Identify which cell holds the provided text, then report its (x, y) central coordinate. 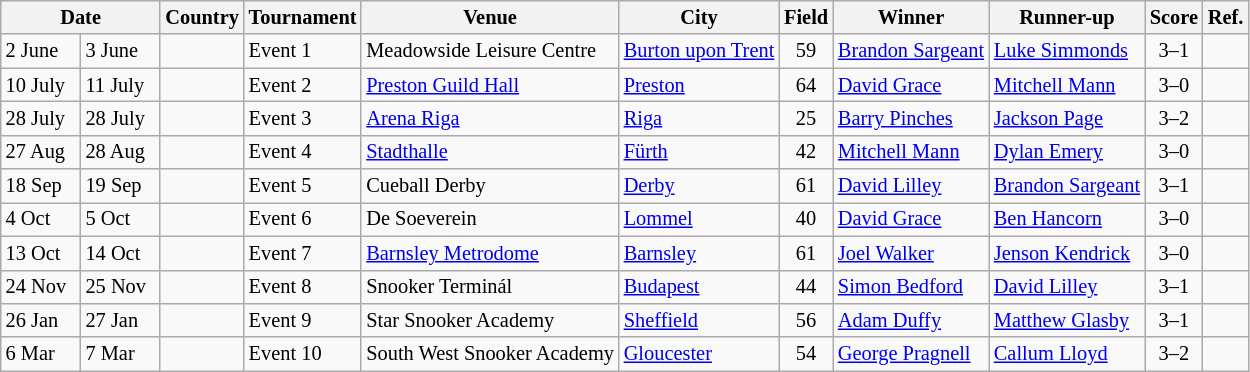
5 Oct (121, 219)
Jackson Page (1067, 118)
Meadowside Leisure Centre (490, 51)
19 Sep (121, 186)
24 Nov (41, 287)
Sheffield (699, 320)
Cueball Derby (490, 186)
South West Snooker Academy (490, 354)
26 Jan (41, 320)
Dylan Emery (1067, 152)
Preston Guild Hall (490, 85)
Adam Duffy (911, 320)
Barnsley Metrodome (490, 253)
Score (1174, 17)
64 (806, 85)
18 Sep (41, 186)
Event 10 (303, 354)
Runner-up (1067, 17)
6 Mar (41, 354)
27 Jan (121, 320)
Winner (911, 17)
Lommel (699, 219)
11 July (121, 85)
10 July (41, 85)
Fürth (699, 152)
Date (81, 17)
Star Snooker Academy (490, 320)
Stadthalle (490, 152)
Barnsley (699, 253)
Burton upon Trent (699, 51)
Tournament (303, 17)
Event 9 (303, 320)
Event 3 (303, 118)
Field (806, 17)
Snooker Terminál (490, 287)
42 (806, 152)
Event 8 (303, 287)
3 June (121, 51)
Riga (699, 118)
Luke Simmonds (1067, 51)
7 Mar (121, 354)
City (699, 17)
13 Oct (41, 253)
56 (806, 320)
25 Nov (121, 287)
Event 4 (303, 152)
Event 6 (303, 219)
Callum Lloyd (1067, 354)
Country (202, 17)
De Soeverein (490, 219)
Barry Pinches (911, 118)
Ref. (1226, 17)
Gloucester (699, 354)
Matthew Glasby (1067, 320)
Jenson Kendrick (1067, 253)
27 Aug (41, 152)
28 Aug (121, 152)
25 (806, 118)
Preston (699, 85)
George Pragnell (911, 354)
Event 1 (303, 51)
14 Oct (121, 253)
44 (806, 287)
Joel Walker (911, 253)
Derby (699, 186)
Event 7 (303, 253)
59 (806, 51)
54 (806, 354)
Ben Hancorn (1067, 219)
Budapest (699, 287)
Arena Riga (490, 118)
Simon Bedford (911, 287)
Event 2 (303, 85)
4 Oct (41, 219)
40 (806, 219)
Venue (490, 17)
2 June (41, 51)
Event 5 (303, 186)
